Return (X, Y) of the center of cell containing provided text 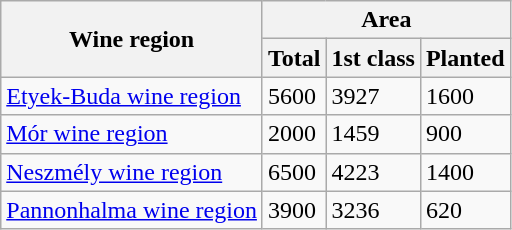
1600 (465, 96)
Pannonhalma wine region (132, 210)
5600 (294, 96)
Neszmély wine region (132, 172)
Total (294, 58)
3900 (294, 210)
1459 (373, 134)
6500 (294, 172)
Wine region (132, 39)
Area (386, 20)
620 (465, 210)
Etyek-Buda wine region (132, 96)
4223 (373, 172)
Mór wine region (132, 134)
3236 (373, 210)
2000 (294, 134)
900 (465, 134)
3927 (373, 96)
1st class (373, 58)
Planted (465, 58)
1400 (465, 172)
